Search for the cell housing the specified text and yield its [x, y] center coordinate. 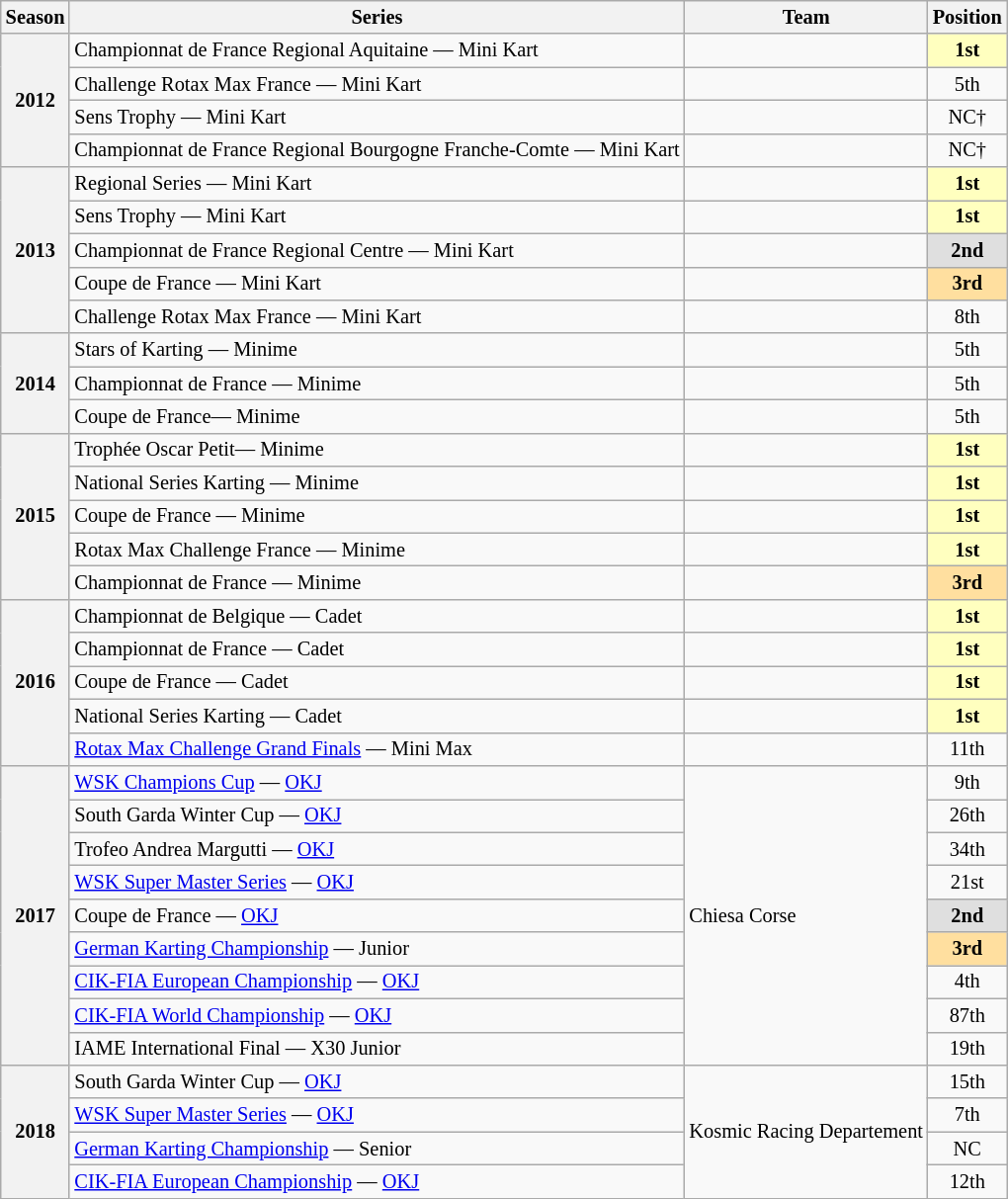
Season [36, 17]
Coupe de France — Minime [377, 516]
21st [967, 882]
2014 [36, 384]
National Series Karting — Cadet [377, 716]
Championnat de France Regional Bourgogne Franche-Comte — Mini Kart [377, 150]
Rotax Max Challenge Grand Finals — Mini Max [377, 749]
Championnat de Belgique — Cadet [377, 616]
IAME International Final — X30 Junior [377, 1049]
Series [377, 17]
CIK-FIA World Championship — OKJ [377, 1015]
2018 [36, 1131]
34th [967, 849]
87th [967, 1015]
National Series Karting — Minime [377, 483]
Coupe de France — Cadet [377, 682]
2017 [36, 915]
Position [967, 17]
German Karting Championship — Junior [377, 949]
WSK Champions Cup — OKJ [377, 782]
12th [967, 1181]
2015 [36, 516]
26th [967, 815]
8th [967, 316]
Championnat de France Regional Centre — Mini Kart [377, 250]
Coupe de France— Minime [377, 416]
9th [967, 782]
2013 [36, 250]
4th [967, 982]
Coupe de France — OKJ [377, 915]
Regional Series — Mini Kart [377, 184]
Trophée Oscar Petit— Minime [377, 450]
7th [967, 1115]
Championnat de France — Cadet [377, 649]
NC [967, 1149]
19th [967, 1049]
2012 [36, 101]
Trofeo Andrea Margutti — OKJ [377, 849]
German Karting Championship — Senior [377, 1149]
11th [967, 749]
Rotax Max Challenge France — Minime [377, 550]
2016 [36, 682]
15th [967, 1081]
Kosmic Racing Departement [805, 1131]
Chiesa Corse [805, 915]
Coupe de France — Mini Kart [377, 284]
Team [805, 17]
Stars of Karting — Minime [377, 350]
Championnat de France Regional Aquitaine — Mini Kart [377, 50]
